Find where the given text appears and provide that cell's center as [x, y] coordinate. 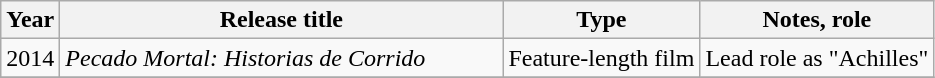
Release title [282, 20]
Notes, role [817, 20]
Type [602, 20]
Feature-length film [602, 58]
Year [30, 20]
Lead role as "Achilles" [817, 58]
2014 [30, 58]
Pecado Mortal: Historias de Corrido [282, 58]
